Provide the [x, y] coordinate of the cell's center where the given text is located.  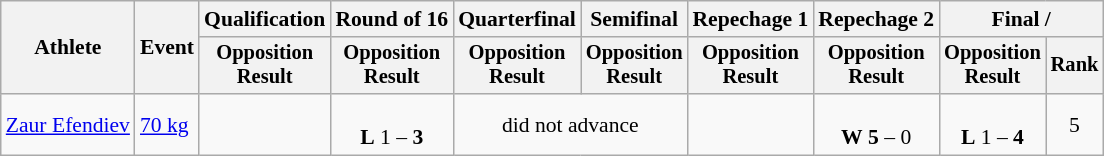
Qualification [264, 19]
Rank [1075, 66]
Event [167, 48]
Athlete [68, 48]
Repechage 2 [876, 19]
Quarterfinal [517, 19]
Round of 16 [392, 19]
70 kg [167, 124]
L 1 – 3 [392, 124]
5 [1075, 124]
Repechage 1 [750, 19]
W 5 – 0 [876, 124]
did not advance [570, 124]
Zaur Efendiev [68, 124]
Final / [1021, 19]
Semifinal [634, 19]
L 1 – 4 [992, 124]
